Capture the cell that displays the provided text and extract its (X, Y) central coordinate. 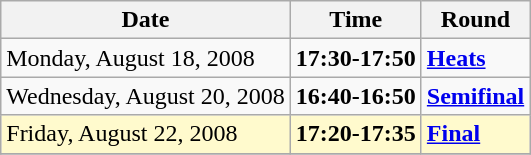
Time (356, 20)
17:20-17:35 (356, 134)
Monday, August 18, 2008 (146, 58)
Friday, August 22, 2008 (146, 134)
Wednesday, August 20, 2008 (146, 96)
16:40-16:50 (356, 96)
17:30-17:50 (356, 58)
Round (475, 20)
Final (475, 134)
Semifinal (475, 96)
Heats (475, 58)
Date (146, 20)
